Return the (X, Y) coordinate for the center point of the cell that contains the specified text.  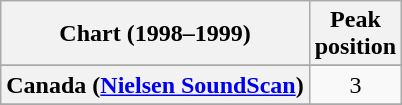
Chart (1998–1999) (155, 34)
Peakposition (355, 34)
3 (355, 85)
Canada (Nielsen SoundScan) (155, 85)
